Determine the (X, Y) coordinate at the center of the cell enclosing the given text.  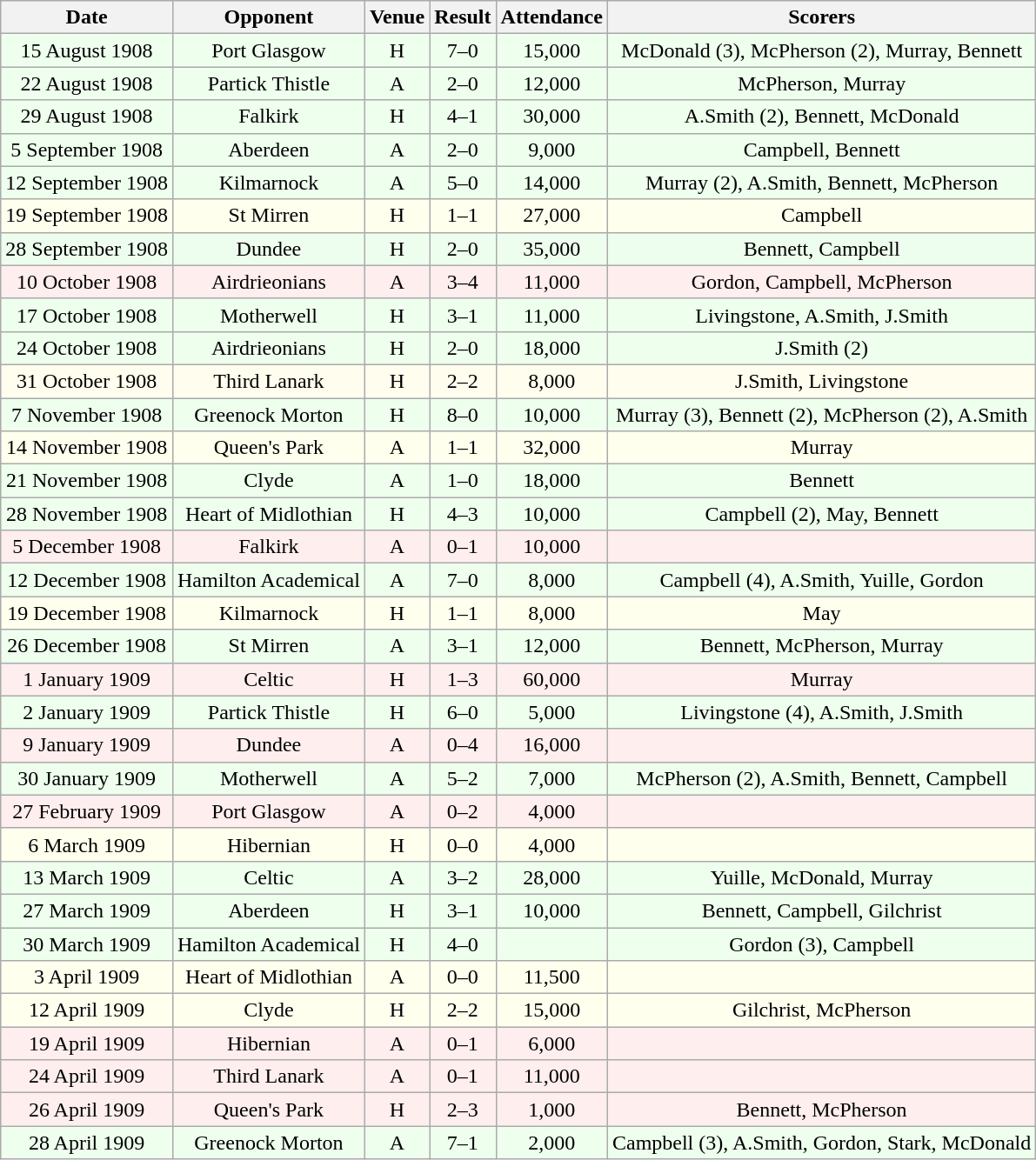
30,000 (551, 117)
5 September 1908 (87, 150)
McPherson, Murray (821, 83)
7,000 (551, 778)
Bennett, McPherson, Murray (821, 646)
6 March 1909 (87, 844)
9 January 1909 (87, 745)
Opponent (268, 17)
7–1 (463, 1143)
27 March 1909 (87, 910)
28 September 1908 (87, 249)
Gordon, Campbell, McPherson (821, 282)
21 November 1908 (87, 481)
14,000 (551, 183)
Bennett, McPherson (821, 1110)
17 October 1908 (87, 315)
4–0 (463, 943)
1 January 1909 (87, 679)
19 April 1909 (87, 1043)
3–2 (463, 877)
8–0 (463, 415)
Attendance (551, 17)
28,000 (551, 877)
6–0 (463, 712)
12 September 1908 (87, 183)
12 December 1908 (87, 580)
4–3 (463, 514)
J.Smith, Livingstone (821, 381)
Gordon (3), Campbell (821, 943)
Campbell, Bennett (821, 150)
28 November 1908 (87, 514)
6,000 (551, 1043)
11,500 (551, 977)
19 September 1908 (87, 216)
5–0 (463, 183)
19 December 1908 (87, 613)
2,000 (551, 1143)
22 August 1908 (87, 83)
2–3 (463, 1110)
McPherson (2), A.Smith, Bennett, Campbell (821, 778)
Date (87, 17)
Venue (397, 17)
7 November 1908 (87, 415)
27 February 1909 (87, 811)
24 October 1908 (87, 348)
30 January 1909 (87, 778)
60,000 (551, 679)
Livingstone, A.Smith, J.Smith (821, 315)
9,000 (551, 150)
Bennett, Campbell (821, 249)
10 October 1908 (87, 282)
28 April 1909 (87, 1143)
Bennett, Campbell, Gilchrist (821, 910)
26 December 1908 (87, 646)
2 January 1909 (87, 712)
Scorers (821, 17)
Campbell (4), A.Smith, Yuille, Gordon (821, 580)
32,000 (551, 448)
29 August 1908 (87, 117)
12 April 1909 (87, 1010)
16,000 (551, 745)
15 August 1908 (87, 50)
4–1 (463, 117)
Gilchrist, McPherson (821, 1010)
Campbell (2), May, Bennett (821, 514)
Murray (2), A.Smith, Bennett, McPherson (821, 183)
14 November 1908 (87, 448)
3–4 (463, 282)
5–2 (463, 778)
24 April 1909 (87, 1077)
13 March 1909 (87, 877)
A.Smith (2), Bennett, McDonald (821, 117)
Livingstone (4), A.Smith, J.Smith (821, 712)
1,000 (551, 1110)
May (821, 613)
Campbell (3), A.Smith, Gordon, Stark, McDonald (821, 1143)
Yuille, McDonald, Murray (821, 877)
31 October 1908 (87, 381)
26 April 1909 (87, 1110)
0–4 (463, 745)
McDonald (3), McPherson (2), Murray, Bennett (821, 50)
Bennett (821, 481)
Murray (3), Bennett (2), McPherson (2), A.Smith (821, 415)
27,000 (551, 216)
Result (463, 17)
0–2 (463, 811)
3 April 1909 (87, 977)
30 March 1909 (87, 943)
J.Smith (2) (821, 348)
5 December 1908 (87, 547)
1–0 (463, 481)
1–3 (463, 679)
Campbell (821, 216)
35,000 (551, 249)
5,000 (551, 712)
